Find where the given text appears and provide that cell's center as [X, Y] coordinate. 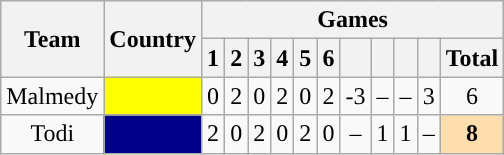
Team [52, 39]
Malmedy [52, 96]
8 [472, 134]
Total [472, 58]
-3 [356, 96]
Games [353, 20]
5 [306, 58]
Country [153, 39]
Todi [52, 134]
4 [282, 58]
